Identify which cell holds the provided text, then report its [x, y] central coordinate. 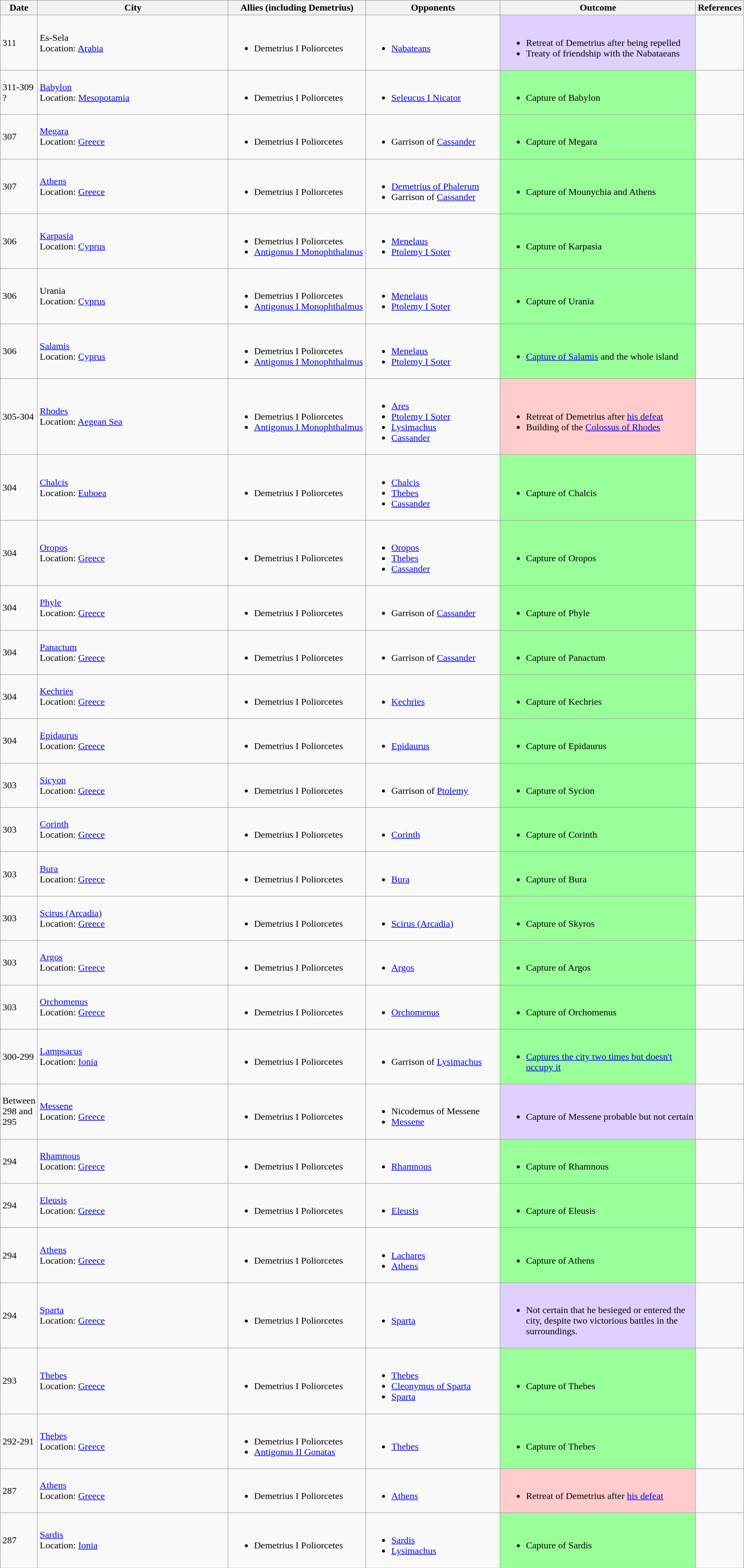
AresPtolemy I SoterLysimachusCassander [433, 417]
Not certain that he besieged or entered the city, despite two victorious battles in the surroundings. [598, 1315]
City [133, 8]
OroposThebesCassander [433, 553]
Capture of Argos [598, 962]
292-291 [19, 1441]
Between 298 and 295 [19, 1111]
LacharesAthens [433, 1255]
OrchomenusLocation: Greece [133, 1007]
Capture of Kechries [598, 697]
Capture of Sardis [598, 1541]
Capture of Skyros [598, 919]
ArgosLocation: Greece [133, 962]
Capture of Panactum [598, 652]
ChalcisThebesCassander [433, 487]
Capture of Phyle [598, 608]
Retreat of Demetrius after his defeat [598, 1491]
Demetrius of PhalerumGarrison of Cassander [433, 186]
KechriesLocation: Greece [133, 697]
Capture of Salamis and the whole island [598, 351]
Bura [433, 874]
Outcome [598, 8]
Capture of Sycion [598, 785]
Capture of Babylon [598, 93]
Sparta [433, 1315]
Capture of Mounychia and Athens [598, 186]
BabylonLocation: Mesopotamia [133, 93]
Retreat of Demetrius after being repelledTreaty of friendship with the Nabataeans [598, 43]
Nabateans [433, 43]
Capture of Epidaurus [598, 741]
RhamnousLocation: Greece [133, 1161]
Allies (including Demetrius) [297, 8]
Seleucus I Nicator [433, 93]
Capture of Athens [598, 1255]
PanactumLocation: Greece [133, 652]
Capture of Eleusis [598, 1206]
Capture of Messene probable but not certain [598, 1111]
Capture of Karpasia [598, 241]
Eleusis [433, 1206]
293 [19, 1381]
BuraLocation: Greece [133, 874]
Rhamnous [433, 1161]
SalamisLocation: Cyprus [133, 351]
SicyonLocation: Greece [133, 785]
Capture of Bura [598, 874]
Kechries [433, 697]
PhyleLocation: Greece [133, 608]
300-299 [19, 1057]
OroposLocation: Greece [133, 553]
Capture of Oropos [598, 553]
MegaraLocation: Greece [133, 136]
311-309 ? [19, 93]
SpartaLocation: Greece [133, 1315]
Orchomenus [433, 1007]
Scirus (Arcadia)Location: Greece [133, 919]
Demetrius I PoliorcetesAntigonus II Gonatas [297, 1441]
Opponents [433, 8]
Capture of Rhamnous [598, 1161]
EpidaurusLocation: Greece [133, 741]
Athens [433, 1491]
Capture of Orchomenus [598, 1007]
ChalcisLocation: Euboea [133, 487]
Argos [433, 962]
CorinthLocation: Greece [133, 830]
EleusisLocation: Greece [133, 1206]
Thebes [433, 1441]
Captures the city two times but doesn't occupy it [598, 1057]
Capture of Corinth [598, 830]
SardisLocation: Ionia [133, 1541]
SardisLysimachus [433, 1541]
Capture of Megara [598, 136]
Garrison of Ptolemy [433, 785]
Garrison of Lysimachus [433, 1057]
References [720, 8]
Es-SelaLocation: Arabia [133, 43]
Epidaurus [433, 741]
UraniaLocation: Cyprus [133, 296]
Scirus (Arcadia) [433, 919]
Corinth [433, 830]
LampsacusLocation: Ionia [133, 1057]
Retreat of Demetrius after his defeatBuilding of the Colossus of Rhodes [598, 417]
Capture of Urania [598, 296]
Date [19, 8]
Nicodemus of MesseneMessene [433, 1111]
KarpasiaLocation: Cyprus [133, 241]
Capture of Chalcis [598, 487]
MesseneLocation: Greece [133, 1111]
ThebesCleonymus of SpartaSparta [433, 1381]
305-304 [19, 417]
311 [19, 43]
RhodesLocation: Aegean Sea [133, 417]
